Scan for the cell matching the given text and deliver its (X, Y) coordinate at center. 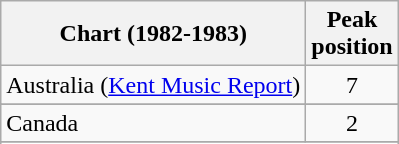
7 (352, 85)
2 (352, 123)
Chart (1982-1983) (154, 34)
Canada (154, 123)
Australia (Kent Music Report) (154, 85)
Peakposition (352, 34)
